From the cell containing the given text, extract its center point as (x, y) coordinate. 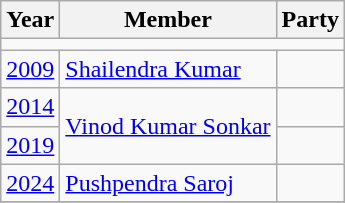
Pushpendra Saroj (168, 183)
Shailendra Kumar (168, 69)
Party (310, 20)
2019 (30, 145)
2014 (30, 107)
Member (168, 20)
Year (30, 20)
2024 (30, 183)
Vinod Kumar Sonkar (168, 126)
2009 (30, 69)
